Extract the [x, y] coordinate from the center of the cell holding the provided text.  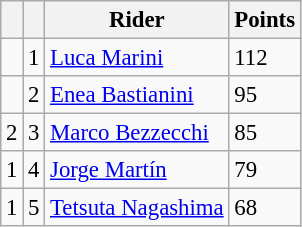
Luca Marini [137, 58]
Jorge Martín [137, 170]
68 [264, 208]
Enea Bastianini [137, 95]
3 [34, 133]
Marco Bezzecchi [137, 133]
112 [264, 58]
85 [264, 133]
95 [264, 95]
Tetsuta Nagashima [137, 208]
79 [264, 170]
Rider [137, 20]
5 [34, 208]
Points [264, 20]
4 [34, 170]
